Search for the cell housing the specified text and yield its (x, y) center coordinate. 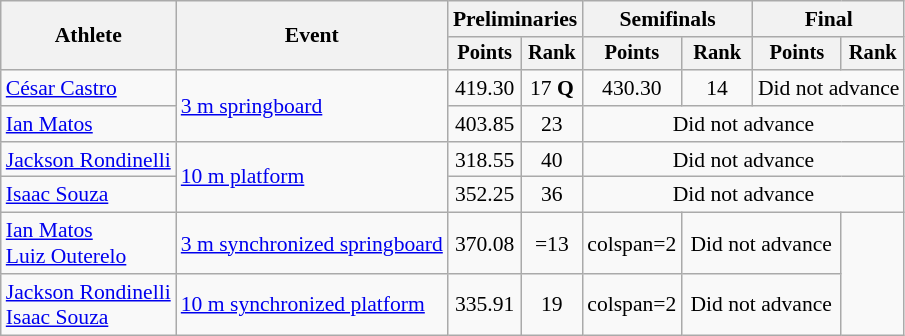
3 m springboard (312, 106)
10 m synchronized platform (312, 304)
318.55 (485, 160)
Preliminaries (515, 19)
403.85 (485, 124)
César Castro (88, 88)
430.30 (632, 88)
3 m synchronized springboard (312, 244)
36 (552, 195)
Final (829, 19)
40 (552, 160)
19 (552, 304)
Isaac Souza (88, 195)
10 m platform (312, 178)
419.30 (485, 88)
Jackson Rondinelli (88, 160)
Event (312, 36)
=13 (552, 244)
352.25 (485, 195)
370.08 (485, 244)
Ian Matos (88, 124)
14 (717, 88)
335.91 (485, 304)
Semifinals (668, 19)
Athlete (88, 36)
Jackson RondinelliIsaac Souza (88, 304)
Ian MatosLuiz Outerelo (88, 244)
23 (552, 124)
17 Q (552, 88)
